Detect which cell encompasses the target text, then output its [x, y] center coordinate. 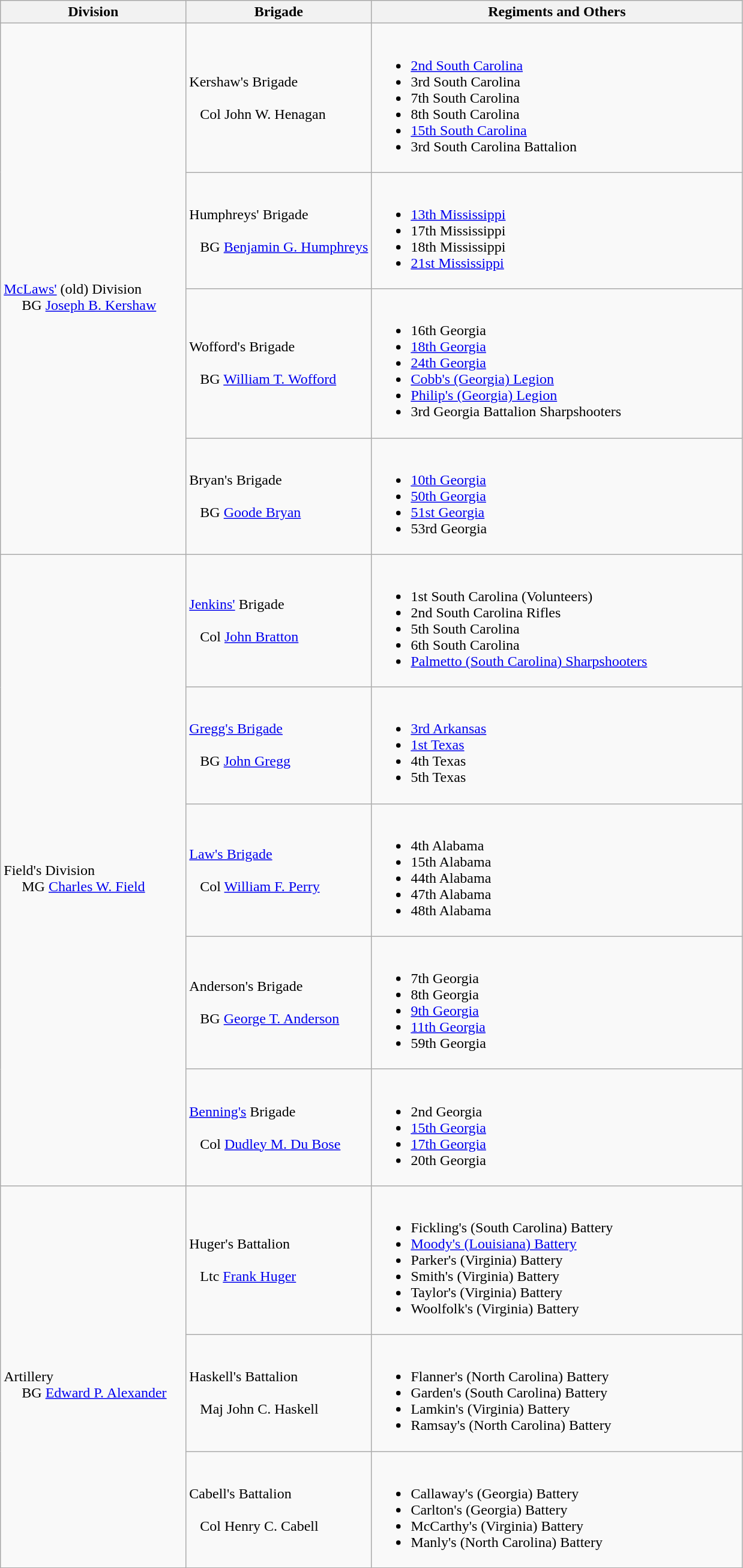
2nd South Carolina3rd South Carolina7th South Carolina8th South Carolina15th South Carolina3rd South Carolina Battalion [557, 98]
16th Georgia18th Georgia24th GeorgiaCobb's (Georgia) LegionPhilip's (Georgia) Legion3rd Georgia Battalion Sharpshooters [557, 363]
Haskell's Battalion Maj John C. Haskell [278, 1393]
Cabell's Battalion Col Henry C. Cabell [278, 1509]
7th Georgia8th Georgia9th Georgia11th Georgia59th Georgia [557, 1003]
Callaway's (Georgia) BatteryCarlton's (Georgia) BatteryMcCarthy's (Virginia) BatteryManly's (North Carolina) Battery [557, 1509]
Humphreys' Brigade BG Benjamin G. Humphreys [278, 231]
Bryan's Brigade BG Goode Bryan [278, 496]
4th Alabama15th Alabama44th Alabama47th Alabama48th Alabama [557, 870]
1st South Carolina (Volunteers)2nd South Carolina Rifles5th South Carolina6th South CarolinaPalmetto (South Carolina) Sharpshooters [557, 621]
Flanner's (North Carolina) BatteryGarden's (South Carolina) BatteryLamkin's (Virginia) BatteryRamsay's (North Carolina) Battery [557, 1393]
Law's Brigade Col William F. Perry [278, 870]
13th Mississippi17th Mississippi18th Mississippi21st Mississippi [557, 231]
Division [94, 12]
Benning's Brigade Col Dudley M. Du Bose [278, 1127]
Jenkins' Brigade Col John Bratton [278, 621]
10th Georgia50th Georgia51st Georgia53rd Georgia [557, 496]
Huger's Battalion Ltc Frank Huger [278, 1260]
Field's Division MG Charles W. Field [94, 870]
Artillery BG Edward P. Alexander [94, 1376]
Brigade [278, 12]
2nd Georgia15th Georgia17th Georgia20th Georgia [557, 1127]
Kershaw's Brigade Col John W. Henagan [278, 98]
McLaws' (old) Division BG Joseph B. Kershaw [94, 289]
Gregg's Brigade BG John Gregg [278, 745]
Regiments and Others [557, 12]
Wofford's Brigade BG William T. Wofford [278, 363]
3rd Arkansas1st Texas4th Texas5th Texas [557, 745]
Anderson's Brigade BG George T. Anderson [278, 1003]
